Return the [x, y] coordinate for the center point of the cell that contains the specified text.  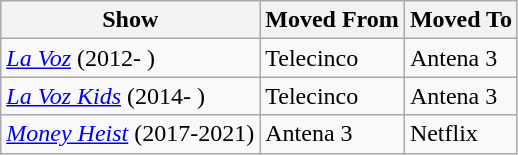
Netflix [460, 134]
La Voz Kids (2014- ) [130, 96]
Money Heist (2017-2021) [130, 134]
Moved To [460, 20]
La Voz (2012- ) [130, 58]
Moved From [332, 20]
Show [130, 20]
